Identify which cell holds the provided text, then report its [x, y] central coordinate. 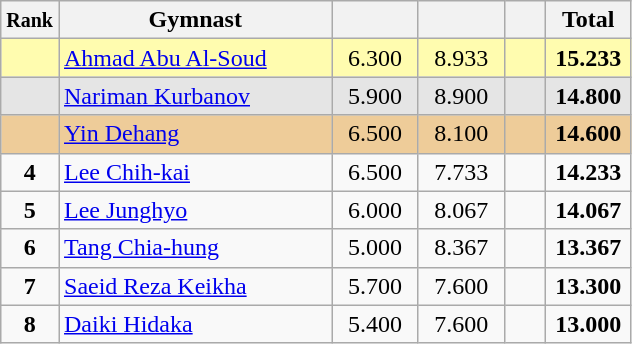
5.900 [375, 96]
6 [30, 248]
Rank [30, 20]
13.367 [588, 248]
13.300 [588, 286]
Yin Dehang [195, 134]
8.067 [461, 210]
Lee Chih-kai [195, 172]
14.233 [588, 172]
7 [30, 286]
Lee Junghyo [195, 210]
7.733 [461, 172]
Saeid Reza Keikha [195, 286]
14.800 [588, 96]
Tang Chia-hung [195, 248]
8.100 [461, 134]
Gymnast [195, 20]
6.300 [375, 58]
8.933 [461, 58]
4 [30, 172]
8.367 [461, 248]
14.067 [588, 210]
14.600 [588, 134]
5 [30, 210]
Nariman Kurbanov [195, 96]
6.000 [375, 210]
8.900 [461, 96]
5.000 [375, 248]
5.700 [375, 286]
8 [30, 324]
15.233 [588, 58]
Ahmad Abu Al-Soud [195, 58]
Daiki Hidaka [195, 324]
13.000 [588, 324]
5.400 [375, 324]
Total [588, 20]
